For the text-containing cell, return its midpoint in (x, y) coordinate format. 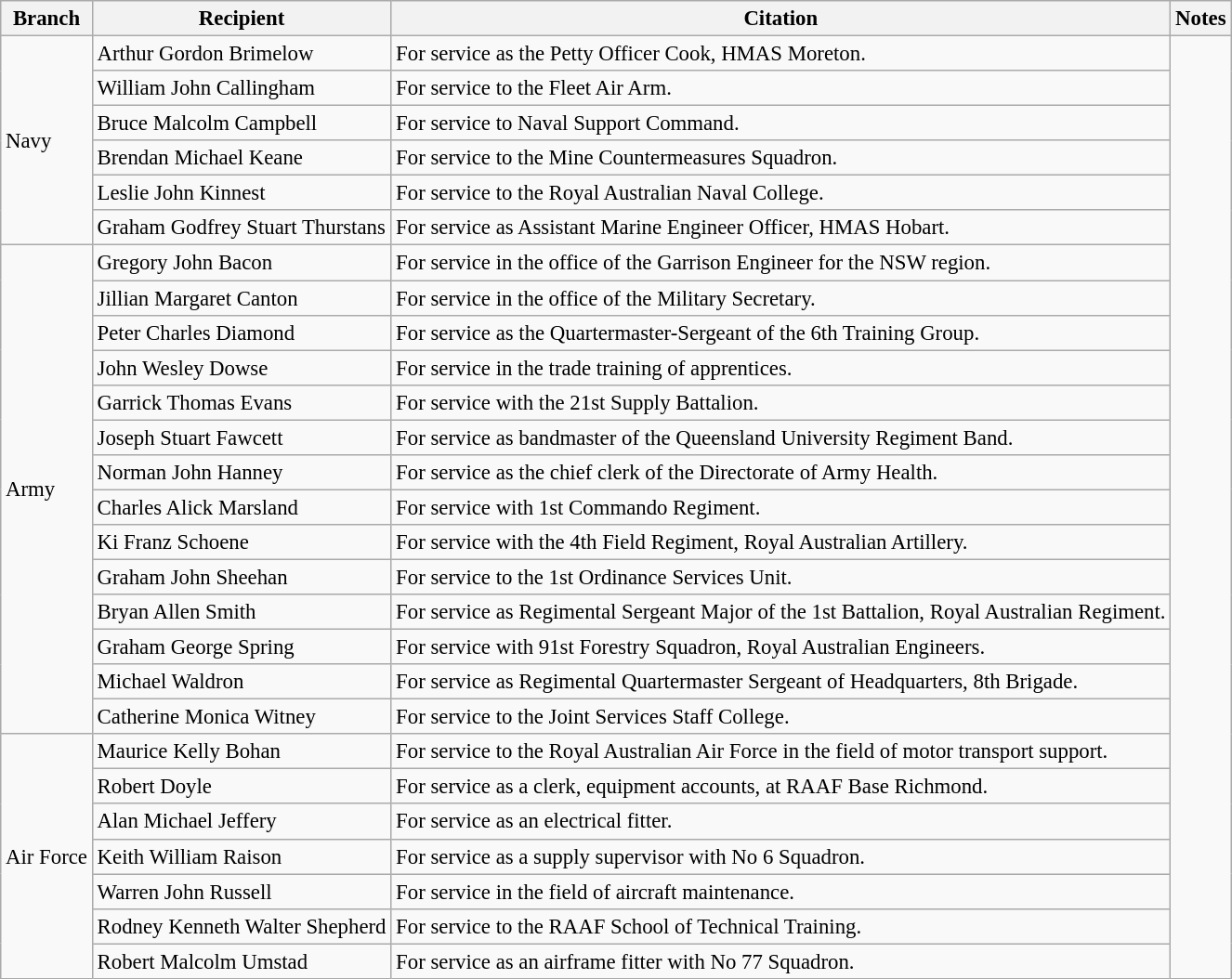
William John Callingham (242, 88)
For service as an electrical fitter. (780, 822)
Recipient (242, 19)
For service in the trade training of apprentices. (780, 368)
For service as Regimental Quartermaster Sergeant of Headquarters, 8th Brigade. (780, 682)
Robert Malcolm Umstad (242, 961)
For service as Regimental Sergeant Major of the 1st Battalion, Royal Australian Regiment. (780, 612)
For service as a supply supervisor with No 6 Squadron. (780, 856)
Warren John Russell (242, 892)
For service as an airframe fitter with No 77 Squadron. (780, 961)
For service to Naval Support Command. (780, 124)
Norman John Hanney (242, 473)
Keith William Raison (242, 856)
For service as the Petty Officer Cook, HMAS Moreton. (780, 54)
Citation (780, 19)
Army (46, 489)
Joseph Stuart Fawcett (242, 437)
For service as the chief clerk of the Directorate of Army Health. (780, 473)
Jillian Margaret Canton (242, 298)
Air Force (46, 856)
Graham John Sheehan (242, 577)
Branch (46, 19)
Peter Charles Diamond (242, 333)
For service in the office of the Military Secretary. (780, 298)
For service as a clerk, equipment accounts, at RAAF Base Richmond. (780, 787)
For service with the 4th Field Regiment, Royal Australian Artillery. (780, 542)
Catherine Monica Witney (242, 717)
Brendan Michael Keane (242, 158)
For service as Assistant Marine Engineer Officer, HMAS Hobart. (780, 228)
Notes (1200, 19)
Rodney Kenneth Walter Shepherd (242, 926)
For service as the Quartermaster-Sergeant of the 6th Training Group. (780, 333)
Leslie John Kinnest (242, 193)
Michael Waldron (242, 682)
For service as bandmaster of the Queensland University Regiment Band. (780, 437)
Gregory John Bacon (242, 263)
For service to the 1st Ordinance Services Unit. (780, 577)
For service to the Royal Australian Air Force in the field of motor transport support. (780, 751)
Arthur Gordon Brimelow (242, 54)
For service to the RAAF School of Technical Training. (780, 926)
Charles Alick Marsland (242, 507)
For service to the Fleet Air Arm. (780, 88)
Garrick Thomas Evans (242, 402)
For service with 91st Forestry Squadron, Royal Australian Engineers. (780, 647)
For service in the office of the Garrison Engineer for the NSW region. (780, 263)
Bruce Malcolm Campbell (242, 124)
Bryan Allen Smith (242, 612)
Robert Doyle (242, 787)
For service with the 21st Supply Battalion. (780, 402)
Maurice Kelly Bohan (242, 751)
For service to the Royal Australian Naval College. (780, 193)
Graham Godfrey Stuart Thurstans (242, 228)
Navy (46, 141)
Alan Michael Jeffery (242, 822)
For service in the field of aircraft maintenance. (780, 892)
Ki Franz Schoene (242, 542)
John Wesley Dowse (242, 368)
Graham George Spring (242, 647)
For service to the Joint Services Staff College. (780, 717)
For service with 1st Commando Regiment. (780, 507)
For service to the Mine Countermeasures Squadron. (780, 158)
